Extract the (X, Y) coordinate from the center of the cell holding the provided text.  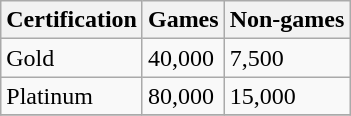
Non-games (287, 20)
Gold (72, 58)
15,000 (287, 96)
Platinum (72, 96)
7,500 (287, 58)
80,000 (183, 96)
Certification (72, 20)
40,000 (183, 58)
Games (183, 20)
